Locate the cell with the specified text and output its [x, y] center coordinate. 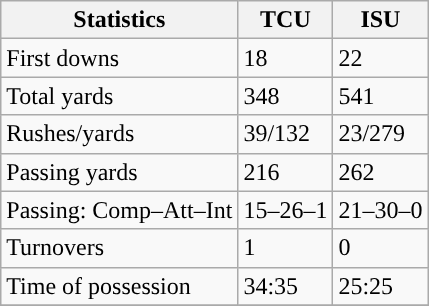
22 [380, 58]
541 [380, 96]
34:35 [286, 286]
1 [286, 248]
First downs [120, 58]
348 [286, 96]
39/132 [286, 134]
TCU [286, 20]
Rushes/yards [120, 134]
Turnovers [120, 248]
262 [380, 172]
0 [380, 248]
21–30–0 [380, 210]
ISU [380, 20]
Statistics [120, 20]
Time of possession [120, 286]
18 [286, 58]
23/279 [380, 134]
15–26–1 [286, 210]
Passing: Comp–Att–Int [120, 210]
Total yards [120, 96]
Passing yards [120, 172]
216 [286, 172]
25:25 [380, 286]
